Detect which cell encompasses the target text, then output its (x, y) center coordinate. 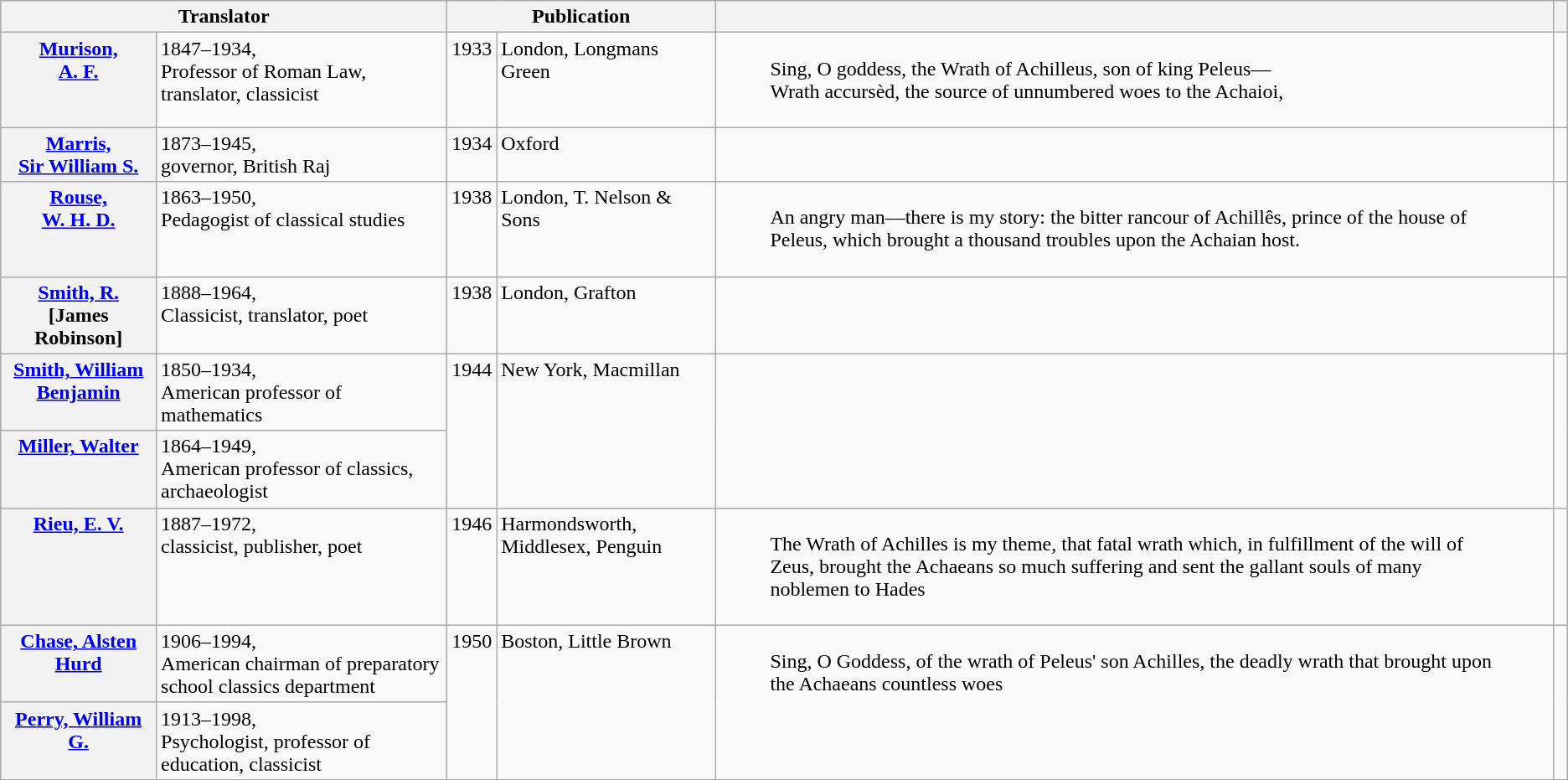
1946 (472, 566)
1906–1994,American chairman of preparatory school classics department (302, 664)
Chase, Alsten Hurd (79, 664)
1863–1950,Pedagogist of classical studies (302, 230)
London, Grafton (606, 315)
1944 (472, 431)
London, T. Nelson & Sons (606, 230)
London, Longmans Green (606, 80)
1887–1972,classicist, publisher, poet (302, 566)
1950 (472, 702)
1933 (472, 80)
Translator (224, 17)
Smith, William Benjamin (79, 392)
Sing, O Goddess, of the wrath of Peleus' son Achilles, the deadly wrath that brought upon the Achaeans countless woes (1134, 702)
Smith, R.[James Robinson] (79, 315)
1934 (472, 154)
1864–1949,American professor of classics, archaeologist (302, 469)
Publication (581, 17)
Miller, Walter (79, 469)
New York, Macmillan (606, 431)
Sing, O goddess, the Wrath of Achilleus, son of king Peleus—Wrath accursèd, the source of unnumbered woes to the Achaioi, (1134, 80)
Rieu, E. V. (79, 566)
Oxford (606, 154)
Perry, William G. (79, 741)
Rouse,W. H. D. (79, 230)
1913–1998,Psychologist, professor of education, classicist (302, 741)
1850–1934,American professor of mathematics (302, 392)
Marris,Sir William S. (79, 154)
Boston, Little Brown (606, 702)
1847–1934,Professor of Roman Law, translator, classicist (302, 80)
1873–1945,governor, British Raj (302, 154)
1888–1964,Classicist, translator, poet (302, 315)
Harmondsworth, Middlesex, Penguin (606, 566)
Murison,A. F. (79, 80)
